Capture the cell that displays the provided text and extract its (x, y) central coordinate. 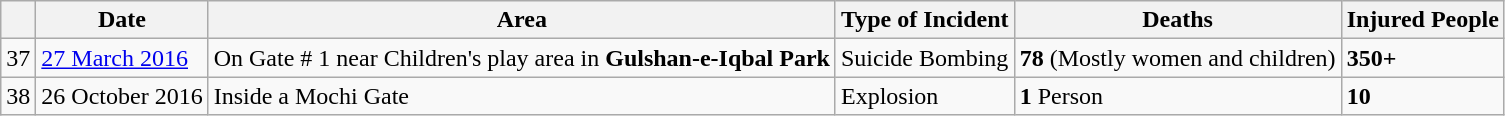
26 October 2016 (122, 96)
On Gate # 1 near Children's play area in Gulshan-e-Iqbal Park (522, 58)
78 (Mostly women and children) (1178, 58)
37 (18, 58)
Explosion (924, 96)
Area (522, 20)
27 March 2016 (122, 58)
Deaths (1178, 20)
Date (122, 20)
Inside a Mochi Gate (522, 96)
Injured People (1422, 20)
1 Person (1178, 96)
Suicide Bombing (924, 58)
Type of Incident (924, 20)
10 (1422, 96)
350+ (1422, 58)
38 (18, 96)
